Extract the [X, Y] coordinate from the center of the cell holding the provided text.  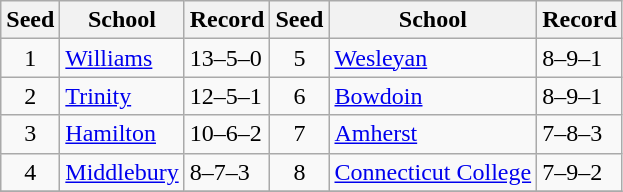
4 [30, 172]
Williams [122, 58]
Connecticut College [433, 172]
5 [300, 58]
Wesleyan [433, 58]
Bowdoin [433, 96]
1 [30, 58]
7 [300, 134]
8–7–3 [227, 172]
Middlebury [122, 172]
Trinity [122, 96]
12–5–1 [227, 96]
6 [300, 96]
7–9–2 [580, 172]
10–6–2 [227, 134]
2 [30, 96]
3 [30, 134]
Hamilton [122, 134]
Amherst [433, 134]
8 [300, 172]
13–5–0 [227, 58]
7–8–3 [580, 134]
